Find where the given text appears and provide that cell's center as [X, Y] coordinate. 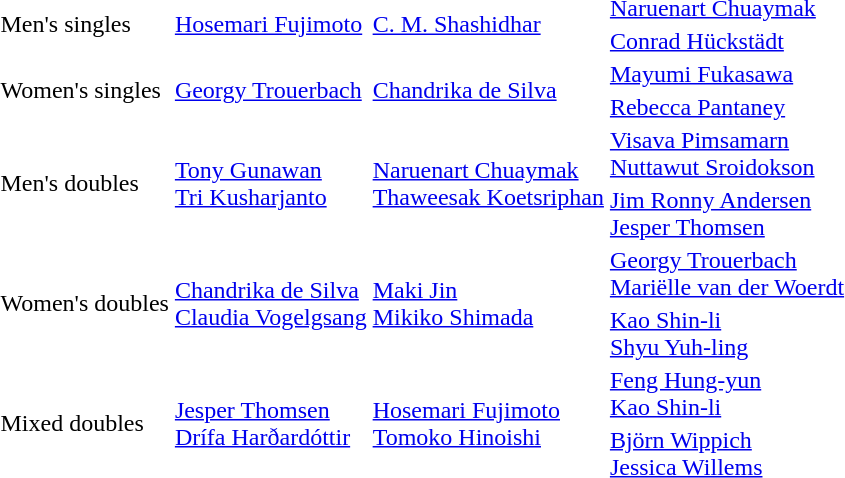
Georgy Trouerbach Mariëlle van der Woerdt [726, 274]
Visava Pimsamarn Nuttawut Sroidokson [726, 154]
Naruenart Chuaymak Thaweesak Koetsriphan [488, 184]
Rebecca Pantaney [726, 107]
Chandrika de Silva Claudia Vogelgsang [270, 304]
Tony Gunawan Tri Kusharjanto [270, 184]
Maki Jin Mikiko Shimada [488, 304]
Georgy Trouerbach [270, 90]
Kao Shin-li Shyu Yuh-ling [726, 334]
Chandrika de Silva [488, 90]
Feng Hung-yun Kao Shin-li [726, 394]
Conrad Hückstädt [726, 41]
Jim Ronny Andersen Jesper Thomsen [726, 214]
Mayumi Fukasawa [726, 74]
